Identify which cell holds the provided text, then report its [X, Y] central coordinate. 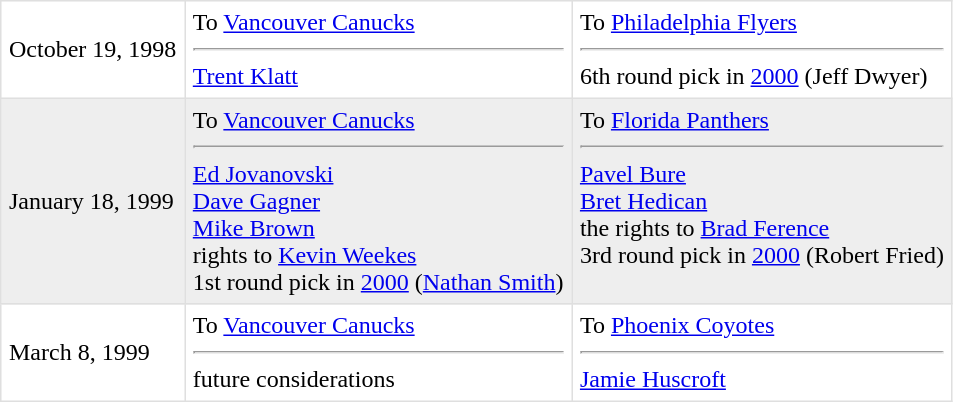
To Phoenix Coyotes Jamie Huscroft [762, 353]
To Florida Panthers Pavel BureBret Hedicanthe rights to Brad Ference3rd round pick in 2000 (Robert Fried) [762, 201]
October 19, 1998 [93, 50]
To Philadelphia Flyers 6th round pick in 2000 (Jeff Dwyer) [762, 50]
To Vancouver Canucks Ed JovanovskiDave GagnerMike Brownrights to Kevin Weekes1st round pick in 2000 (Nathan Smith) [378, 201]
To Vancouver Canucks future considerations [378, 353]
January 18, 1999 [93, 201]
March 8, 1999 [93, 353]
To Vancouver Canucks Trent Klatt [378, 50]
